Detect which cell encompasses the target text, then output its [x, y] center coordinate. 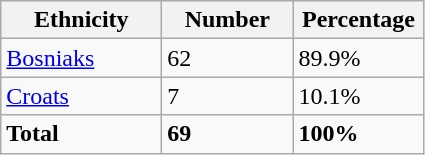
62 [228, 58]
100% [358, 134]
Percentage [358, 20]
89.9% [358, 58]
Total [82, 134]
Ethnicity [82, 20]
69 [228, 134]
Bosniaks [82, 58]
10.1% [358, 96]
Croats [82, 96]
Number [228, 20]
7 [228, 96]
